Scan for the cell matching the given text and deliver its [X, Y] coordinate at center. 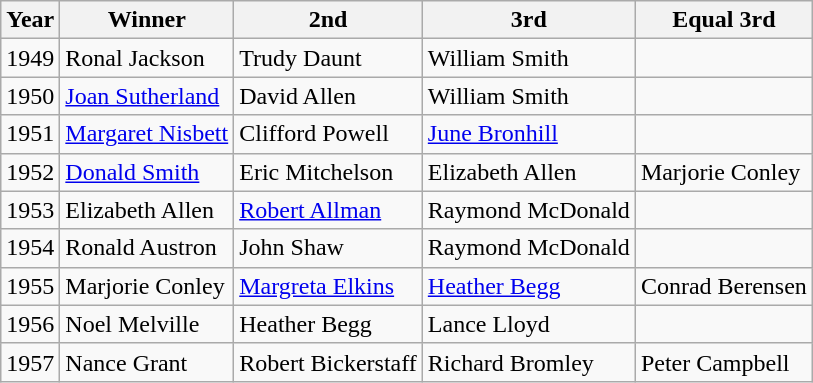
Equal 3rd [724, 20]
1951 [30, 134]
Eric Mitchelson [328, 172]
1952 [30, 172]
Year [30, 20]
1956 [30, 324]
Robert Allman [328, 210]
Peter Campbell [724, 362]
Nance Grant [147, 362]
1953 [30, 210]
1954 [30, 248]
Ronald Austron [147, 248]
Donald Smith [147, 172]
Joan Sutherland [147, 96]
Richard Bromley [528, 362]
1950 [30, 96]
June Bronhill [528, 134]
Ronal Jackson [147, 58]
Noel Melville [147, 324]
John Shaw [328, 248]
1949 [30, 58]
1955 [30, 286]
David Allen [328, 96]
Winner [147, 20]
3rd [528, 20]
Trudy Daunt [328, 58]
Conrad Berensen [724, 286]
Robert Bickerstaff [328, 362]
Margreta Elkins [328, 286]
Lance Lloyd [528, 324]
2nd [328, 20]
Margaret Nisbett [147, 134]
Clifford Powell [328, 134]
1957 [30, 362]
